Pinpoint the cell where the given text exists, returning its [x, y] midpoint coordinate. 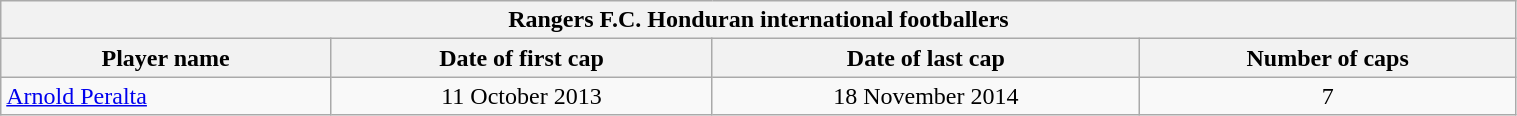
18 November 2014 [926, 96]
Number of caps [1328, 58]
7 [1328, 96]
11 October 2013 [521, 96]
Player name [166, 58]
Date of last cap [926, 58]
Rangers F.C. Honduran international footballers [758, 20]
Date of first cap [521, 58]
Arnold Peralta [166, 96]
